Capture the cell that displays the provided text and extract its [x, y] central coordinate. 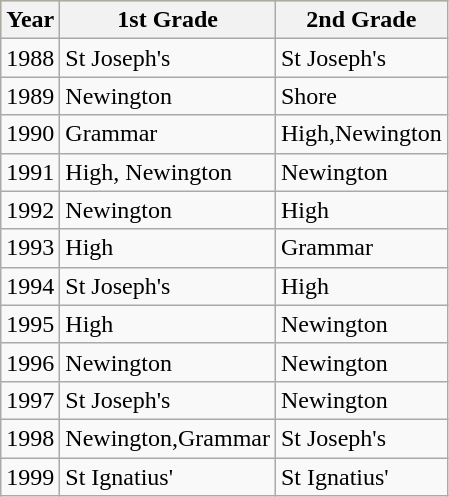
1997 [30, 400]
1993 [30, 248]
1995 [30, 324]
1999 [30, 477]
Year [30, 20]
1998 [30, 438]
1994 [30, 286]
1989 [30, 96]
Shore [361, 96]
High,Newington [361, 134]
1990 [30, 134]
2nd Grade [361, 20]
1st Grade [168, 20]
1992 [30, 210]
1996 [30, 362]
High, Newington [168, 172]
Newington,Grammar [168, 438]
1991 [30, 172]
1988 [30, 58]
